Pinpoint the cell where the given text exists, returning its [x, y] midpoint coordinate. 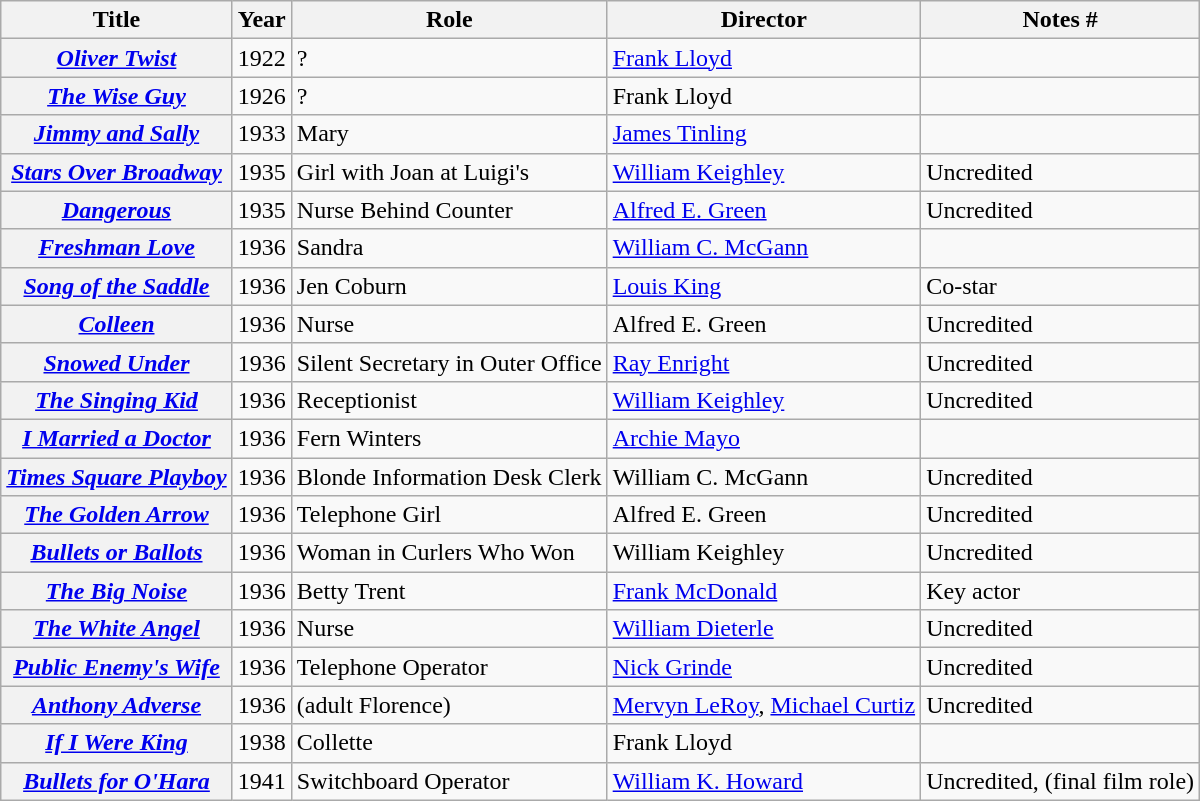
Role [449, 20]
Sandra [449, 248]
Notes # [1060, 20]
Frank McDonald [764, 591]
Bullets for O'Hara [116, 781]
Colleen [116, 324]
The Singing Kid [116, 400]
Telephone Girl [449, 515]
Silent Secretary in Outer Office [449, 362]
1941 [262, 781]
1926 [262, 96]
Public Enemy's Wife [116, 667]
1938 [262, 743]
Ray Enright [764, 362]
Key actor [1060, 591]
Archie Mayo [764, 438]
Anthony Adverse [116, 705]
Dangerous [116, 210]
Girl with Joan at Luigi's [449, 172]
James Tinling [764, 134]
Co-star [1060, 286]
William K. Howard [764, 781]
Receptionist [449, 400]
Fern Winters [449, 438]
Jimmy and Sally [116, 134]
Stars Over Broadway [116, 172]
Betty Trent [449, 591]
If I Were King [116, 743]
Telephone Operator [449, 667]
Year [262, 20]
I Married a Doctor [116, 438]
Mervyn LeRoy, Michael Curtiz [764, 705]
Times Square Playboy [116, 477]
The Golden Arrow [116, 515]
Mary [449, 134]
The Big Noise [116, 591]
Uncredited, (final film role) [1060, 781]
Nick Grinde [764, 667]
The Wise Guy [116, 96]
Title [116, 20]
Switchboard Operator [449, 781]
William Dieterle [764, 629]
Song of the Saddle [116, 286]
Blonde Information Desk Clerk [449, 477]
Director [764, 20]
Freshman Love [116, 248]
Oliver Twist [116, 58]
1922 [262, 58]
Woman in Curlers Who Won [449, 553]
(adult Florence) [449, 705]
The White Angel [116, 629]
Snowed Under [116, 362]
Nurse Behind Counter [449, 210]
1933 [262, 134]
Bullets or Ballots [116, 553]
Jen Coburn [449, 286]
Louis King [764, 286]
Collette [449, 743]
